For the text-containing cell, return its midpoint in (X, Y) coordinate format. 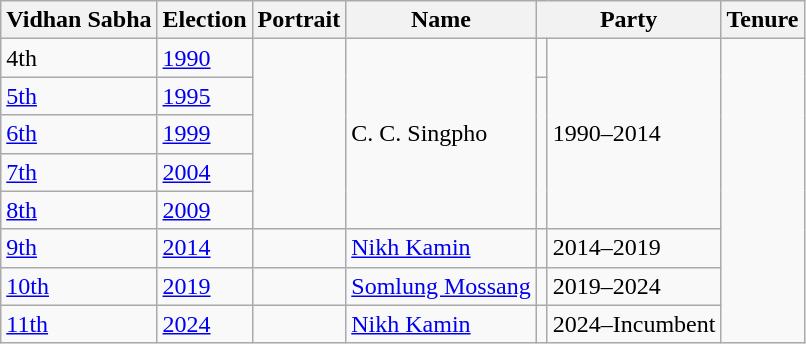
6th (79, 134)
2019 (204, 286)
Election (204, 20)
2014 (204, 248)
1995 (204, 96)
Somlung Mossang (441, 286)
2024–Incumbent (634, 324)
Tenure (762, 20)
C. C. Singpho (441, 134)
7th (79, 172)
Portrait (299, 20)
1990–2014 (634, 134)
1999 (204, 134)
9th (79, 248)
4th (79, 58)
5th (79, 96)
8th (79, 210)
Vidhan Sabha (79, 20)
2024 (204, 324)
2009 (204, 210)
2019–2024 (634, 286)
Party (628, 20)
Name (441, 20)
2004 (204, 172)
2014–2019 (634, 248)
11th (79, 324)
10th (79, 286)
1990 (204, 58)
